Locate the cell with the specified text and output its (X, Y) center coordinate. 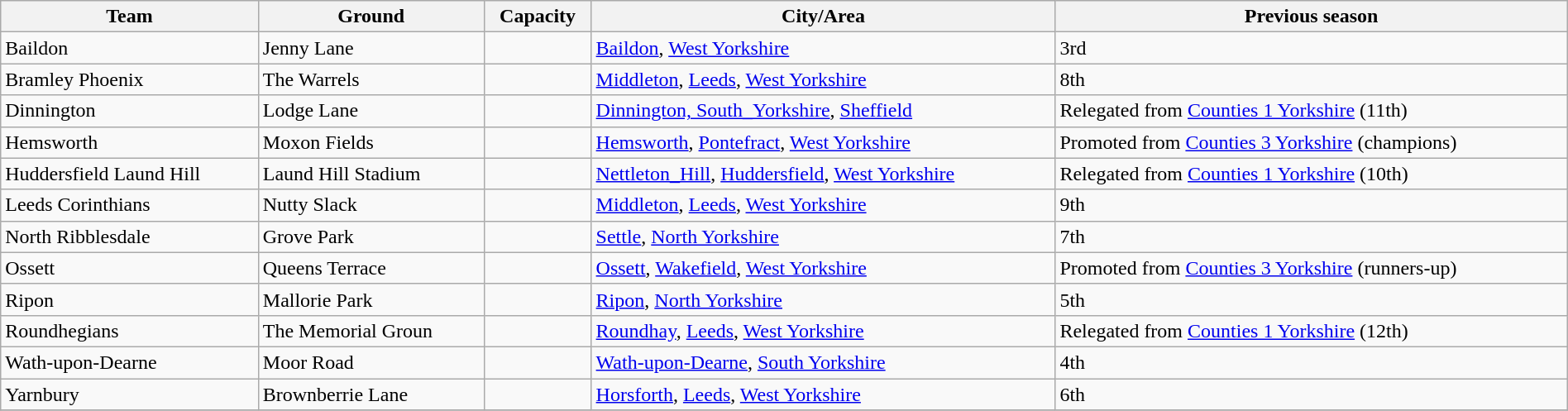
Baildon (130, 48)
Moxon Fields (370, 142)
Ripon (130, 299)
Laund Hill Stadium (370, 174)
Nettleton_Hill, Huddersfield, West Yorkshire (824, 174)
Grove Park (370, 237)
Horsforth, Leeds, West Yorkshire (824, 394)
Wath-upon-Dearne, South Yorkshire (824, 362)
Hemsworth, Pontefract, West Yorkshire (824, 142)
Wath-upon-Dearne (130, 362)
Hemsworth (130, 142)
The Memorial Groun (370, 331)
Lodge Lane (370, 111)
Relegated from Counties 1 Yorkshire (12th) (1312, 331)
Huddersfield Laund Hill (130, 174)
Queens Terrace (370, 268)
9th (1312, 205)
Bramley Phoenix (130, 79)
Promoted from Counties 3 Yorkshire (champions) (1312, 142)
Jenny Lane (370, 48)
5th (1312, 299)
Capacity (538, 17)
Promoted from Counties 3 Yorkshire (runners-up) (1312, 268)
Settle, North Yorkshire (824, 237)
Dinnington, South_Yorkshire, Sheffield (824, 111)
Yarnbury (130, 394)
Previous season (1312, 17)
Ripon, North Yorkshire (824, 299)
Relegated from Counties 1 Yorkshire (11th) (1312, 111)
Roundhegians (130, 331)
Roundhay, Leeds, West Yorkshire (824, 331)
Ossett, Wakefield, West Yorkshire (824, 268)
Relegated from Counties 1 Yorkshire (10th) (1312, 174)
Dinnington (130, 111)
8th (1312, 79)
4th (1312, 362)
7th (1312, 237)
North Ribblesdale (130, 237)
Brownberrie Lane (370, 394)
Team (130, 17)
3rd (1312, 48)
Leeds Corinthians (130, 205)
Ground (370, 17)
Mallorie Park (370, 299)
Moor Road (370, 362)
Nutty Slack (370, 205)
6th (1312, 394)
Baildon, West Yorkshire (824, 48)
Ossett (130, 268)
The Warrels (370, 79)
City/Area (824, 17)
